Identify which cell holds the provided text, then report its (x, y) central coordinate. 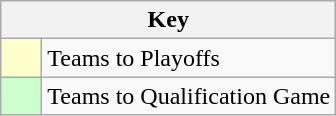
Key (168, 20)
Teams to Playoffs (189, 58)
Teams to Qualification Game (189, 96)
